Return (X, Y) of the center of cell containing provided text 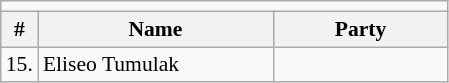
Eliseo Tumulak (156, 65)
# (20, 29)
Party (360, 29)
Name (156, 29)
15. (20, 65)
